Determine the [X, Y] coordinate at the center of the cell enclosing the given text.  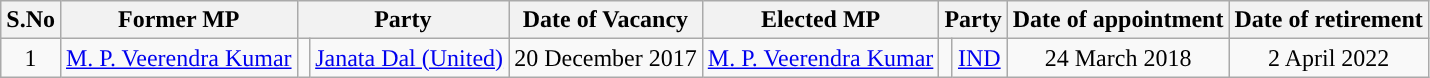
Date of appointment [1118, 20]
Date of retirement [1328, 20]
Former MP [178, 20]
20 December 2017 [606, 58]
1 [31, 58]
Janata Dal (United) [410, 58]
2 April 2022 [1328, 58]
Elected MP [820, 20]
Date of Vacancy [606, 20]
IND [979, 58]
S.No [31, 20]
24 March 2018 [1118, 58]
